Search for the cell housing the specified text and yield its [x, y] center coordinate. 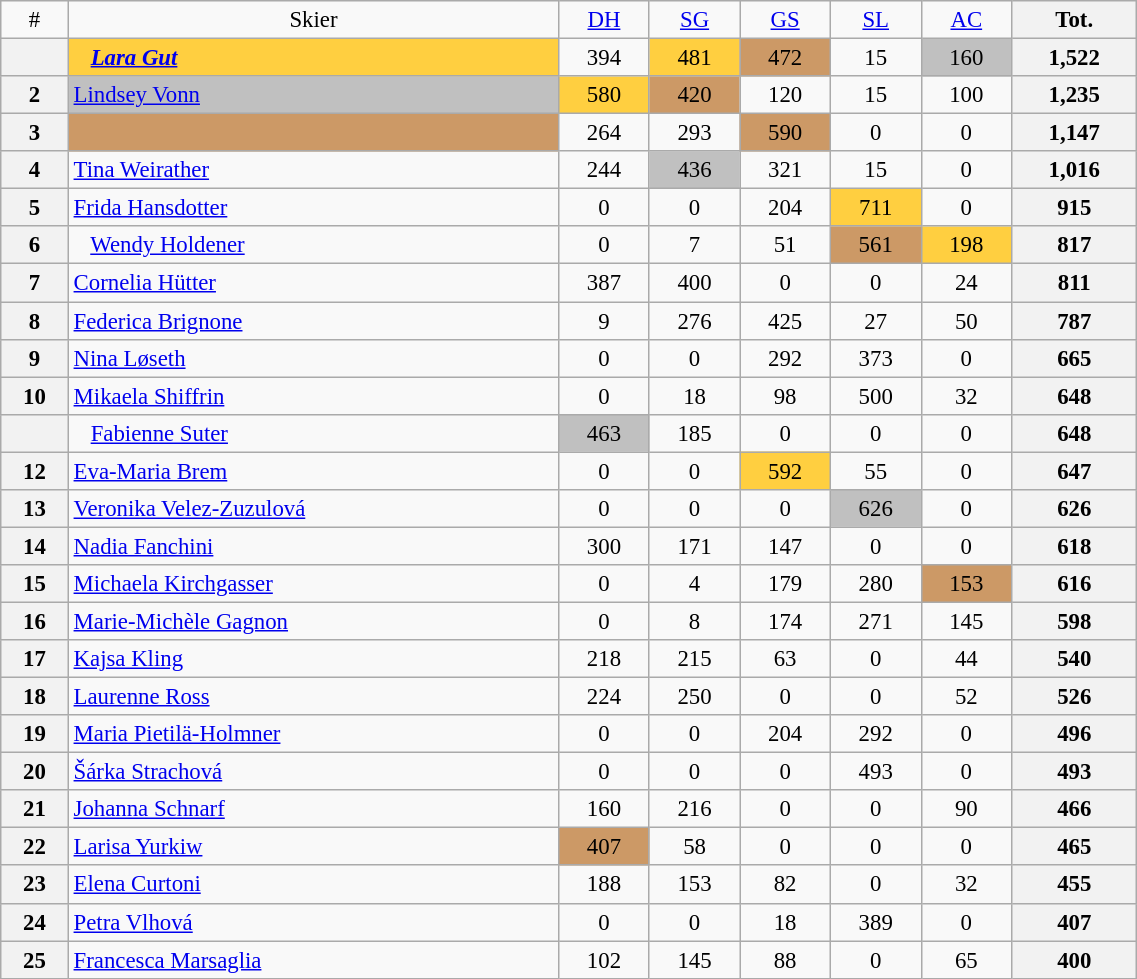
20 [35, 772]
58 [694, 847]
102 [604, 960]
DH [604, 20]
Nadia Fanchini [313, 546]
Cornelia Hütter [313, 283]
276 [694, 321]
1,522 [1074, 58]
185 [694, 433]
465 [1074, 847]
1,016 [1074, 170]
598 [1074, 621]
293 [694, 133]
1,147 [1074, 133]
Elena Curtoni [313, 885]
120 [786, 95]
23 [35, 885]
496 [1074, 734]
Tina Weirather [313, 170]
90 [966, 809]
463 [604, 433]
481 [694, 58]
SG [694, 20]
264 [604, 133]
5 [35, 208]
6 [35, 245]
65 [966, 960]
Francesca Marsaglia [313, 960]
389 [876, 922]
171 [694, 546]
19 [35, 734]
Frida Hansdotter [313, 208]
2 [35, 95]
13 [35, 509]
Mikaela Shiffrin [313, 396]
44 [966, 659]
50 [966, 321]
Lindsey Vonn [313, 95]
580 [604, 95]
AC [966, 20]
811 [1074, 283]
817 [1074, 245]
188 [604, 885]
590 [786, 133]
82 [786, 885]
# [35, 20]
218 [604, 659]
Skier [313, 20]
Eva-Maria Brem [313, 471]
436 [694, 170]
98 [786, 396]
Fabienne Suter [313, 433]
466 [1074, 809]
373 [876, 358]
500 [876, 396]
387 [604, 283]
174 [786, 621]
198 [966, 245]
592 [786, 471]
665 [1074, 358]
179 [786, 584]
915 [1074, 208]
SL [876, 20]
Michaela Kirchgasser [313, 584]
52 [966, 697]
394 [604, 58]
16 [35, 621]
51 [786, 245]
14 [35, 546]
280 [876, 584]
25 [35, 960]
Maria Pietilä-Holmner [313, 734]
425 [786, 321]
Veronika Velez-Zuzulová [313, 509]
Federica Brignone [313, 321]
GS [786, 20]
Šárka Strachová [313, 772]
Wendy Holdener [313, 245]
616 [1074, 584]
Kajsa Kling [313, 659]
21 [35, 809]
271 [876, 621]
Larisa Yurkiw [313, 847]
216 [694, 809]
Marie-Michèle Gagnon [313, 621]
455 [1074, 885]
Petra Vlhová [313, 922]
63 [786, 659]
711 [876, 208]
12 [35, 471]
Laurenne Ross [313, 697]
647 [1074, 471]
10 [35, 396]
3 [35, 133]
215 [694, 659]
55 [876, 471]
300 [604, 546]
22 [35, 847]
787 [1074, 321]
Tot. [1074, 20]
321 [786, 170]
244 [604, 170]
561 [876, 245]
Nina Løseth [313, 358]
27 [876, 321]
147 [786, 546]
88 [786, 960]
526 [1074, 697]
224 [604, 697]
472 [786, 58]
420 [694, 95]
Johanna Schnarf [313, 809]
Lara Gut [313, 58]
1,235 [1074, 95]
618 [1074, 546]
100 [966, 95]
250 [694, 697]
540 [1074, 659]
17 [35, 659]
